Provide the (X, Y) coordinate of the cell's center where the given text is located.  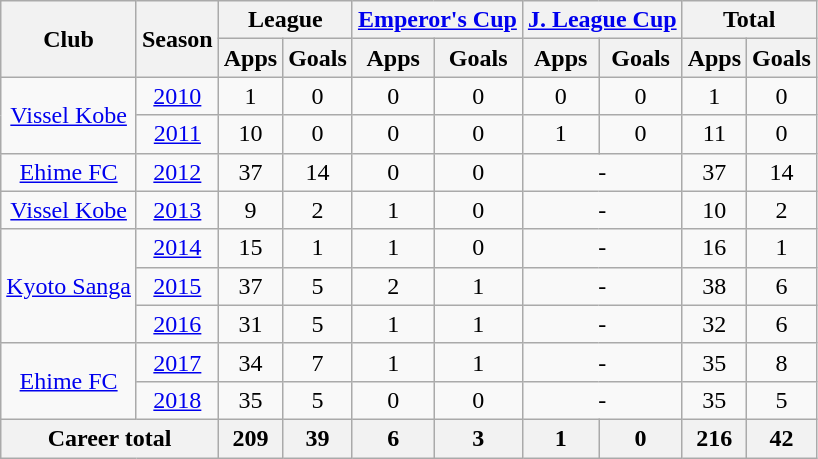
2016 (177, 324)
9 (250, 210)
2012 (177, 172)
Season (177, 39)
Total (749, 20)
8 (782, 362)
34 (250, 362)
2017 (177, 362)
38 (714, 286)
11 (714, 134)
2014 (177, 248)
216 (714, 438)
31 (250, 324)
J. League Cup (602, 20)
16 (714, 248)
32 (714, 324)
Club (69, 39)
42 (782, 438)
39 (318, 438)
League (285, 20)
15 (250, 248)
2013 (177, 210)
Emperor's Cup (437, 20)
Career total (110, 438)
209 (250, 438)
2011 (177, 134)
2018 (177, 400)
3 (478, 438)
2015 (177, 286)
Kyoto Sanga (69, 286)
7 (318, 362)
2010 (177, 96)
